Determine the [X, Y] coordinate at the center of the cell enclosing the given text.  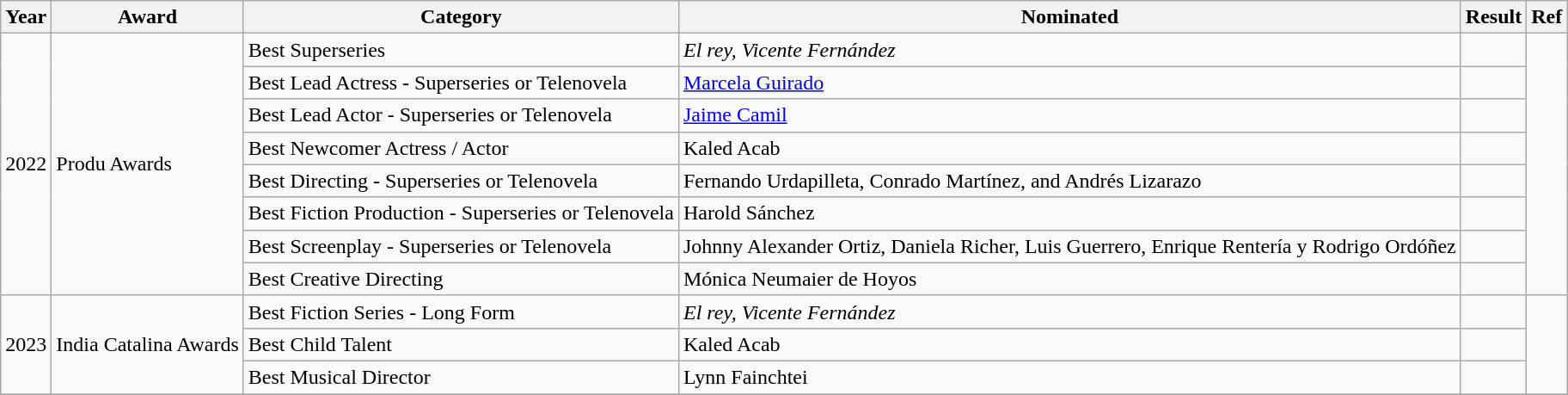
Marcela Guirado [1069, 83]
Nominated [1069, 17]
Result [1493, 17]
Mónica Neumaier de Hoyos [1069, 279]
India Catalina Awards [148, 344]
Best Fiction Production - Superseries or Telenovela [461, 213]
Best Directing - Superseries or Telenovela [461, 181]
Award [148, 17]
Best Screenplay - Superseries or Telenovela [461, 246]
Best Fiction Series - Long Form [461, 312]
Best Creative Directing [461, 279]
2022 [26, 164]
Best Lead Actress - Superseries or Telenovela [461, 83]
Best Lead Actor - Superseries or Telenovela [461, 115]
Best Musical Director [461, 377]
Fernando Urdapilleta, Conrado Martínez, and Andrés Lizarazo [1069, 181]
Lynn Fainchtei [1069, 377]
Best Child Talent [461, 344]
Ref [1547, 17]
Best Superseries [461, 50]
Category [461, 17]
Best Newcomer Actress / Actor [461, 148]
Johnny Alexander Ortiz, Daniela Richer, Luis Guerrero, Enrique Rentería y Rodrigo Ordóñez [1069, 246]
Produ Awards [148, 164]
Year [26, 17]
Jaime Camil [1069, 115]
2023 [26, 344]
Harold Sánchez [1069, 213]
